Identify which cell holds the provided text, then report its [x, y] central coordinate. 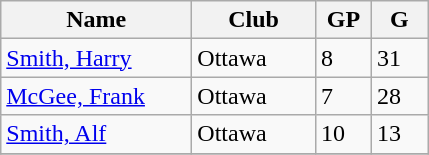
31 [399, 58]
13 [399, 134]
McGee, Frank [96, 96]
8 [343, 58]
GP [343, 20]
28 [399, 96]
10 [343, 134]
G [399, 20]
Club [254, 20]
Name [96, 20]
Smith, Alf [96, 134]
Smith, Harry [96, 58]
7 [343, 96]
